Capture the cell that displays the provided text and extract its (X, Y) central coordinate. 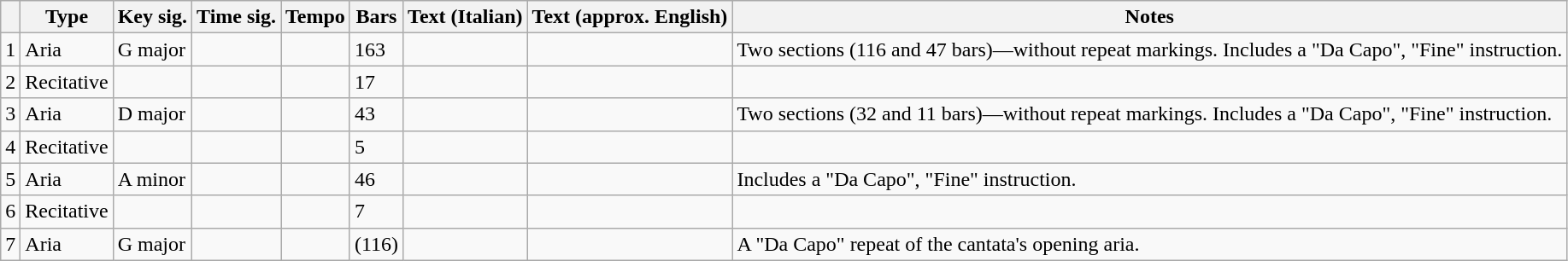
Key sig. (152, 17)
Notes (1150, 17)
1 (10, 49)
Two sections (116 and 47 bars)—without repeat markings. Includes a "Da Capo", "Fine" instruction. (1150, 49)
Type (67, 17)
Bars (376, 17)
A "Da Capo" repeat of the cantata's opening aria. (1150, 244)
(116) (376, 244)
Tempo (316, 17)
2 (10, 82)
D major (152, 114)
Two sections (32 and 11 bars)—without repeat markings. Includes a "Da Capo", "Fine" instruction. (1150, 114)
163 (376, 49)
Text (approx. English) (630, 17)
Text (Italian) (466, 17)
3 (10, 114)
Time sig. (237, 17)
17 (376, 82)
4 (10, 147)
Includes a "Da Capo", "Fine" instruction. (1150, 179)
A minor (152, 179)
6 (10, 212)
43 (376, 114)
46 (376, 179)
